For the text-containing cell, return its midpoint in [x, y] coordinate format. 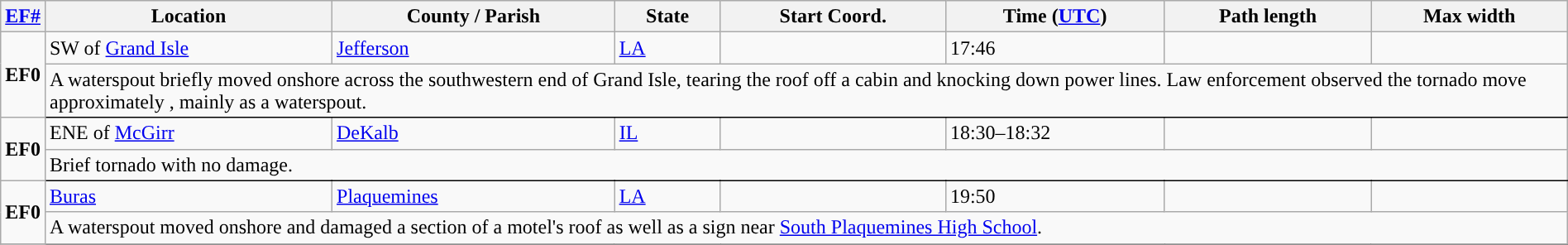
Jefferson [474, 48]
County / Parish [474, 17]
IL [667, 133]
Max width [1469, 17]
Time (UTC) [1054, 17]
Location [189, 17]
Buras [189, 196]
Brief tornado with no damage. [806, 165]
DeKalb [474, 133]
Plaquemines [474, 196]
EF# [23, 17]
19:50 [1054, 196]
SW of Grand Isle [189, 48]
Start Coord. [833, 17]
17:46 [1054, 48]
ENE of McGirr [189, 133]
A waterspout moved onshore and damaged a section of a motel's roof as well as a sign near South Plaquemines High School. [806, 228]
Path length [1268, 17]
18:30–18:32 [1054, 133]
State [667, 17]
